Detect which cell encompasses the target text, then output its (x, y) center coordinate. 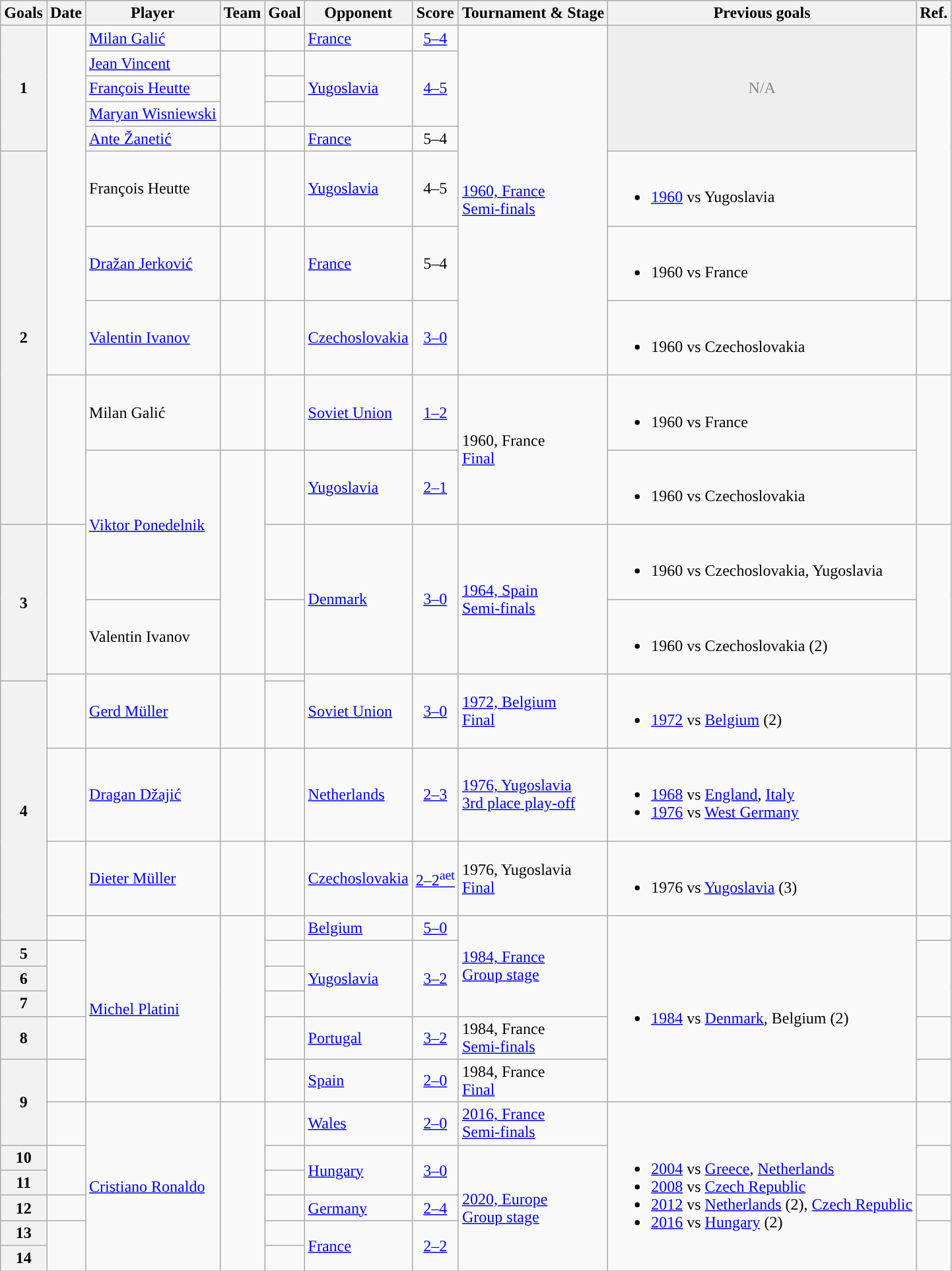
1984, FranceSemi-finals (533, 1038)
Cristiano Ronaldo (153, 1186)
Belgium (358, 928)
1 (24, 88)
2–2aet (435, 878)
Date (66, 13)
1972, BelgiumFinal (533, 712)
1960 vs Czechoslovakia, Yugoslavia (762, 561)
Jean Vincent (153, 63)
1972 vs Belgium (2) (762, 712)
Viktor Ponedelnik (153, 524)
Goals (24, 13)
Spain (358, 1080)
8 (24, 1038)
4 (24, 811)
3 (24, 602)
Opponent (358, 13)
1984 vs Denmark, Belgium (2) (762, 1009)
Maryan Wisniewski (153, 114)
6 (24, 979)
7 (24, 1004)
1960 vs Czechoslovakia (2) (762, 636)
1964, SpainSemi-finals (533, 599)
1984, FranceFinal (533, 1080)
Player (153, 13)
11 (24, 1183)
1976, Yugoslavia3rd place play-off (533, 795)
Tournament & Stage (533, 13)
1968 vs England, Italy1976 vs West Germany (762, 795)
Score (435, 13)
Wales (358, 1124)
10 (24, 1157)
1984, FranceGroup stage (533, 966)
Germany (358, 1208)
13 (24, 1233)
2–3 (435, 795)
12 (24, 1208)
Denmark (358, 599)
1960, FranceSemi-finals (533, 201)
2016, FranceSemi-finals (533, 1124)
Ante Žanetić (153, 139)
2020, EuropeGroup stage (533, 1208)
N/A (762, 88)
Netherlands (358, 795)
9 (24, 1102)
Goal (285, 13)
2–2 (435, 1245)
Dragan Džajić (153, 795)
2 (24, 338)
1976, YugoslaviaFinal (533, 878)
Ref. (934, 13)
Previous goals (762, 13)
2–4 (435, 1208)
Hungary (358, 1170)
5–0 (435, 928)
1960 vs Yugoslavia (762, 189)
14 (24, 1258)
Gerd Müller (153, 712)
Dražan Jerković (153, 263)
Dieter Müller (153, 878)
Team (242, 13)
5 (24, 953)
2–1 (435, 487)
1960, FranceFinal (533, 450)
1976 vs Yugoslavia (3) (762, 878)
1–2 (435, 412)
2004 vs Greece, Netherlands2008 vs Czech Republic2012 vs Netherlands (2), Czech Republic2016 vs Hungary (2) (762, 1186)
Portugal (358, 1038)
Michel Platini (153, 1009)
